Output the (x, y) coordinate of the center of the cell containing the given text.  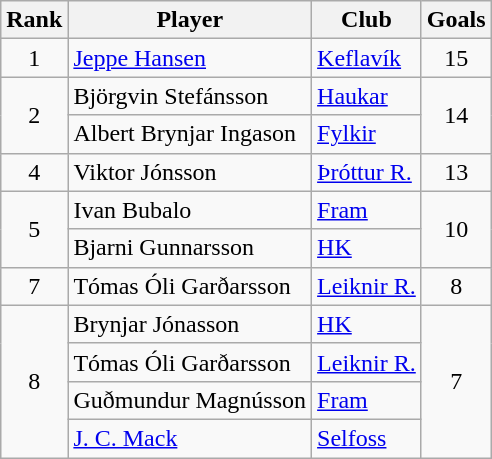
Keflavík (367, 58)
Bjarni Gunnarsson (190, 248)
Brynjar Jónasson (190, 324)
13 (456, 172)
Selfoss (367, 438)
Club (367, 20)
5 (34, 229)
Björgvin Stefánsson (190, 96)
J. C. Mack (190, 438)
Albert Brynjar Ingason (190, 134)
4 (34, 172)
Player (190, 20)
Jeppe Hansen (190, 58)
1 (34, 58)
Þróttur R. (367, 172)
Haukar (367, 96)
15 (456, 58)
Rank (34, 20)
Viktor Jónsson (190, 172)
Goals (456, 20)
Fylkir (367, 134)
2 (34, 115)
Ivan Bubalo (190, 210)
Guðmundur Magnússon (190, 400)
10 (456, 229)
14 (456, 115)
